Provide the [X, Y] coordinate of the cell's center where the given text is located.  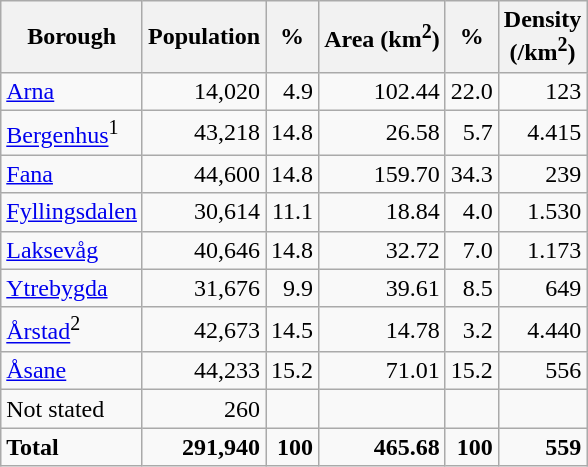
Laksevåg [72, 250]
43,218 [204, 132]
34.3 [472, 174]
1.530 [542, 212]
465.68 [382, 447]
14.78 [382, 330]
Borough [72, 37]
14,020 [204, 91]
559 [542, 447]
1.173 [542, 250]
Ytrebygda [72, 288]
44,233 [204, 371]
Fana [72, 174]
7.0 [472, 250]
26.58 [382, 132]
4.0 [472, 212]
Area (km2) [382, 37]
102.44 [382, 91]
14.5 [292, 330]
Density(/km2) [542, 37]
260 [204, 409]
8.5 [472, 288]
123 [542, 91]
42,673 [204, 330]
Årstad2 [72, 330]
32.72 [382, 250]
649 [542, 288]
556 [542, 371]
3.2 [472, 330]
Fyllingsdalen [72, 212]
71.01 [382, 371]
159.70 [382, 174]
5.7 [472, 132]
22.0 [472, 91]
31,676 [204, 288]
18.84 [382, 212]
30,614 [204, 212]
44,600 [204, 174]
39.61 [382, 288]
Arna [72, 91]
11.1 [292, 212]
291,940 [204, 447]
239 [542, 174]
4.415 [542, 132]
Population [204, 37]
4.440 [542, 330]
Åsane [72, 371]
Not stated [72, 409]
40,646 [204, 250]
9.9 [292, 288]
Bergenhus1 [72, 132]
Total [72, 447]
4.9 [292, 91]
